Scan for the cell matching the given text and deliver its [x, y] coordinate at center. 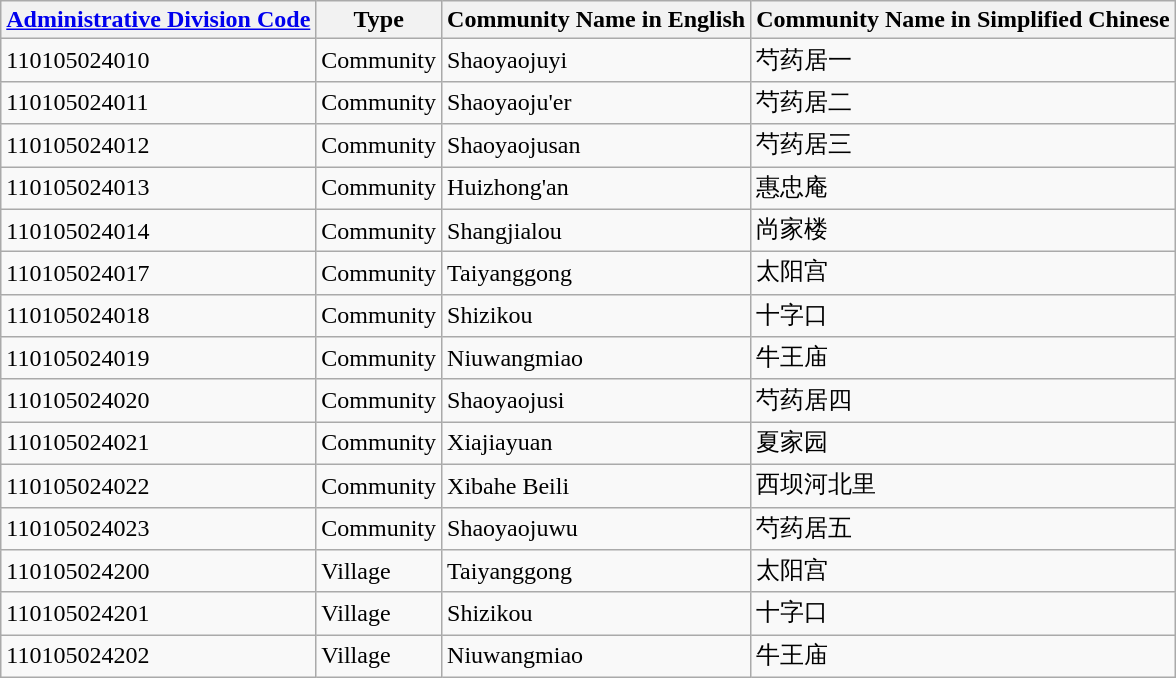
Xibahe Beili [596, 486]
110105024019 [158, 358]
芍药居三 [963, 146]
110105024018 [158, 316]
110105024014 [158, 230]
惠忠庵 [963, 188]
Community Name in Simplified Chinese [963, 20]
Shaoyaojusan [596, 146]
Shaoyaojuyi [596, 60]
110105024022 [158, 486]
Shaoyaojusi [596, 400]
夏家园 [963, 444]
Community Name in English [596, 20]
110105024020 [158, 400]
110105024010 [158, 60]
110105024017 [158, 274]
尚家楼 [963, 230]
Xiajiayuan [596, 444]
110105024021 [158, 444]
110105024012 [158, 146]
Administrative Division Code [158, 20]
Shaoyaoju'er [596, 102]
110105024023 [158, 528]
Type [379, 20]
110105024200 [158, 572]
110105024013 [158, 188]
Shaoyaojuwu [596, 528]
110105024202 [158, 656]
芍药居五 [963, 528]
Huizhong'an [596, 188]
芍药居二 [963, 102]
芍药居一 [963, 60]
芍药居四 [963, 400]
110105024201 [158, 614]
110105024011 [158, 102]
西坝河北里 [963, 486]
Shangjialou [596, 230]
